Provide the [x, y] coordinate of the cell's center where the given text is located.  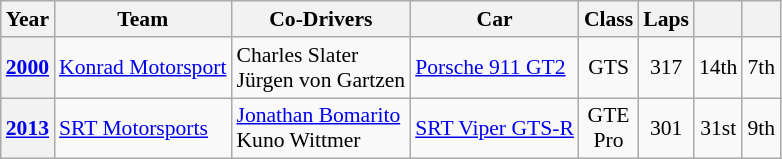
Laps [666, 19]
Class [608, 19]
GTS [608, 68]
GTEPro [608, 128]
Car [494, 19]
301 [666, 128]
31st [718, 128]
Team [142, 19]
7th [761, 68]
Charles Slater Jürgen von Gartzen [320, 68]
2000 [28, 68]
317 [666, 68]
SRT Viper GTS-R [494, 128]
Konrad Motorsport [142, 68]
9th [761, 128]
Co-Drivers [320, 19]
14th [718, 68]
2013 [28, 128]
Porsche 911 GT2 [494, 68]
SRT Motorsports [142, 128]
Year [28, 19]
Jonathan Bomarito Kuno Wittmer [320, 128]
